Identify which cell holds the provided text, then report its (x, y) central coordinate. 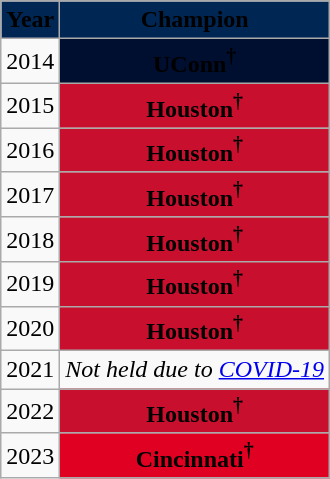
2018 (30, 240)
Year (30, 20)
UConn† (195, 62)
2021 (30, 370)
Not held due to COVID-19 (195, 370)
2015 (30, 106)
2023 (30, 456)
2017 (30, 194)
Cincinnati† (195, 456)
2020 (30, 328)
2022 (30, 412)
2019 (30, 284)
2016 (30, 150)
2014 (30, 62)
Champion (195, 20)
